Find where the given text appears and provide that cell's center as (X, Y) coordinate. 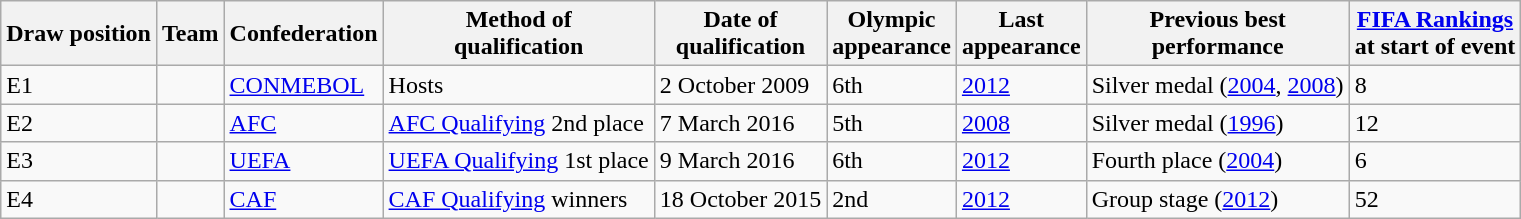
Confederation (304, 34)
Previous bestperformance (1218, 34)
AFC Qualifying 2nd place (518, 123)
2 October 2009 (740, 85)
CAF (304, 199)
E4 (79, 199)
52 (1435, 199)
Olympicappearance (892, 34)
AFC (304, 123)
Method ofqualification (518, 34)
Draw position (79, 34)
Date ofqualification (740, 34)
8 (1435, 85)
CONMEBOL (304, 85)
CAF Qualifying winners (518, 199)
Silver medal (1996) (1218, 123)
2008 (1021, 123)
Lastappearance (1021, 34)
6 (1435, 161)
5th (892, 123)
Silver medal (2004, 2008) (1218, 85)
9 March 2016 (740, 161)
7 March 2016 (740, 123)
Group stage (2012) (1218, 199)
Fourth place (2004) (1218, 161)
UEFA Qualifying 1st place (518, 161)
E3 (79, 161)
Team (190, 34)
E1 (79, 85)
UEFA (304, 161)
FIFA Rankingsat start of event (1435, 34)
Hosts (518, 85)
12 (1435, 123)
18 October 2015 (740, 199)
E2 (79, 123)
2nd (892, 199)
